Find where the given text appears and provide that cell's center as (X, Y) coordinate. 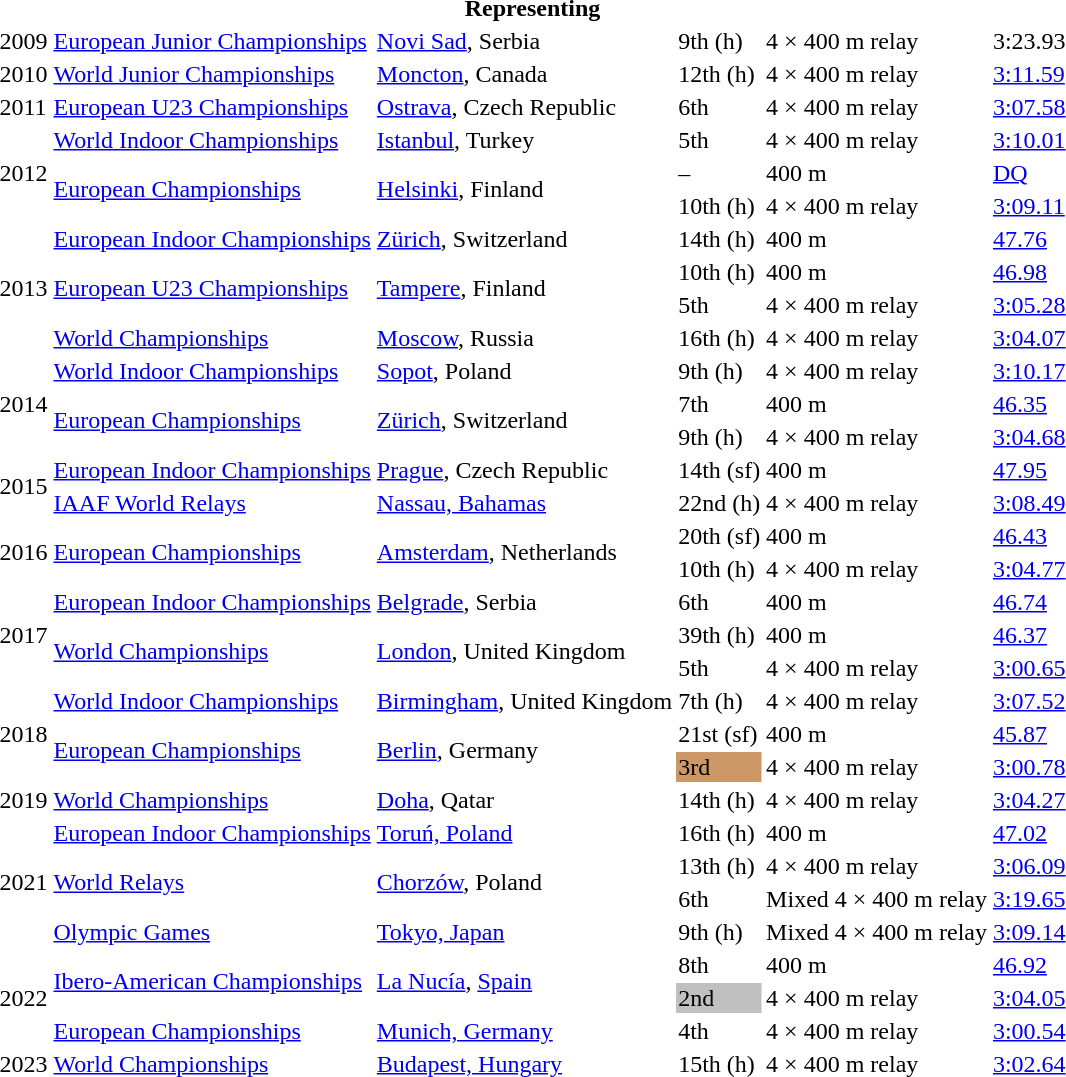
Sopot, Poland (524, 371)
Doha, Qatar (524, 800)
7th (720, 404)
Nassau, Bahamas (524, 503)
39th (h) (720, 635)
3rd (720, 767)
Amsterdam, Netherlands (524, 552)
22nd (h) (720, 503)
Prague, Czech Republic (524, 470)
IAAF World Relays (212, 503)
Istanbul, Turkey (524, 140)
World Junior Championships (212, 74)
Novi Sad, Serbia (524, 41)
Olympic Games (212, 932)
Tampere, Finland (524, 288)
Helsinki, Finland (524, 190)
European Junior Championships (212, 41)
14th (sf) (720, 470)
Berlin, Germany (524, 750)
Ibero-American Championships (212, 982)
Moscow, Russia (524, 338)
12th (h) (720, 74)
– (720, 173)
7th (h) (720, 701)
World Relays (212, 882)
La Nucía, Spain (524, 982)
Tokyo, Japan (524, 932)
Toruń, Poland (524, 833)
13th (h) (720, 866)
8th (720, 965)
Ostrava, Czech Republic (524, 107)
Munich, Germany (524, 1031)
20th (sf) (720, 536)
2nd (720, 998)
Belgrade, Serbia (524, 602)
Moncton, Canada (524, 74)
London, United Kingdom (524, 652)
4th (720, 1031)
21st (sf) (720, 734)
Birmingham, United Kingdom (524, 701)
Chorzów, Poland (524, 882)
